Return the (x, y) coordinate for the center point of the cell that contains the specified text.  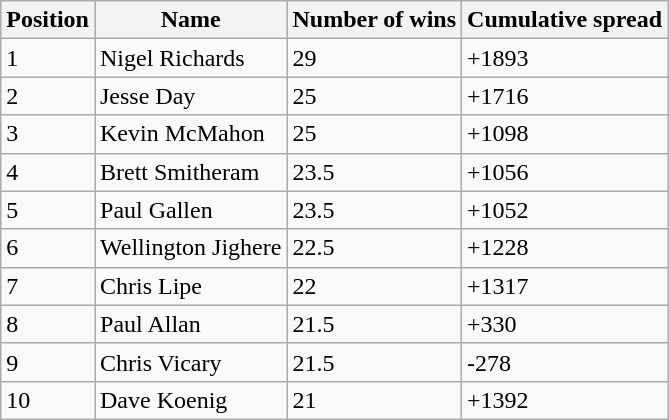
1 (48, 58)
+1098 (565, 134)
+1317 (565, 286)
+330 (565, 324)
3 (48, 134)
29 (374, 58)
+1228 (565, 248)
+1052 (565, 210)
22.5 (374, 248)
22 (374, 286)
Name (190, 20)
Chris Lipe (190, 286)
8 (48, 324)
+1056 (565, 172)
Nigel Richards (190, 58)
Paul Gallen (190, 210)
6 (48, 248)
+1893 (565, 58)
+1392 (565, 400)
4 (48, 172)
21 (374, 400)
Dave Koenig (190, 400)
Number of wins (374, 20)
7 (48, 286)
-278 (565, 362)
Jesse Day (190, 96)
Kevin McMahon (190, 134)
Wellington Jighere (190, 248)
Brett Smitheram (190, 172)
Position (48, 20)
2 (48, 96)
10 (48, 400)
Cumulative spread (565, 20)
Paul Allan (190, 324)
+1716 (565, 96)
9 (48, 362)
Chris Vicary (190, 362)
5 (48, 210)
